Locate the cell with the specified text and output its (X, Y) center coordinate. 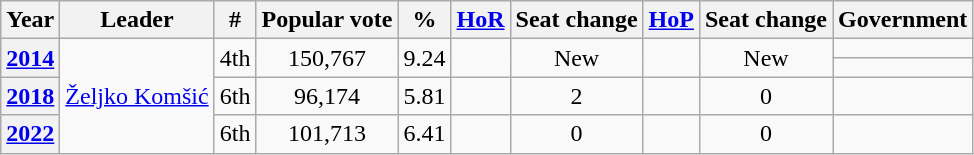
Year (30, 20)
2018 (30, 96)
2022 (30, 134)
6.41 (424, 134)
Popular vote (327, 20)
Government (903, 20)
# (235, 20)
5.81 (424, 96)
101,713 (327, 134)
Leader (137, 20)
4th (235, 58)
2 (576, 96)
96,174 (327, 96)
2014 (30, 58)
9.24 (424, 58)
HoR (480, 20)
Željko Komšić (137, 96)
150,767 (327, 58)
% (424, 20)
HoP (671, 20)
